Scan for the cell matching the given text and deliver its (X, Y) coordinate at center. 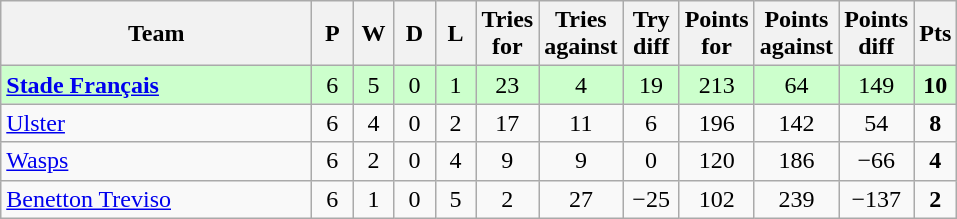
27 (581, 199)
Team (156, 34)
64 (796, 85)
54 (876, 123)
P (332, 34)
23 (508, 85)
19 (651, 85)
Benetton Treviso (156, 199)
17 (508, 123)
213 (716, 85)
D (414, 34)
Wasps (156, 161)
L (456, 34)
149 (876, 85)
11 (581, 123)
8 (936, 123)
Points diff (876, 34)
Points for (716, 34)
−66 (876, 161)
W (374, 34)
120 (716, 161)
Tries for (508, 34)
Try diff (651, 34)
Points against (796, 34)
102 (716, 199)
Stade Français (156, 85)
Ulster (156, 123)
Tries against (581, 34)
10 (936, 85)
Pts (936, 34)
196 (716, 123)
186 (796, 161)
−25 (651, 199)
−137 (876, 199)
142 (796, 123)
239 (796, 199)
